Identify which cell holds the provided text, then report its (X, Y) central coordinate. 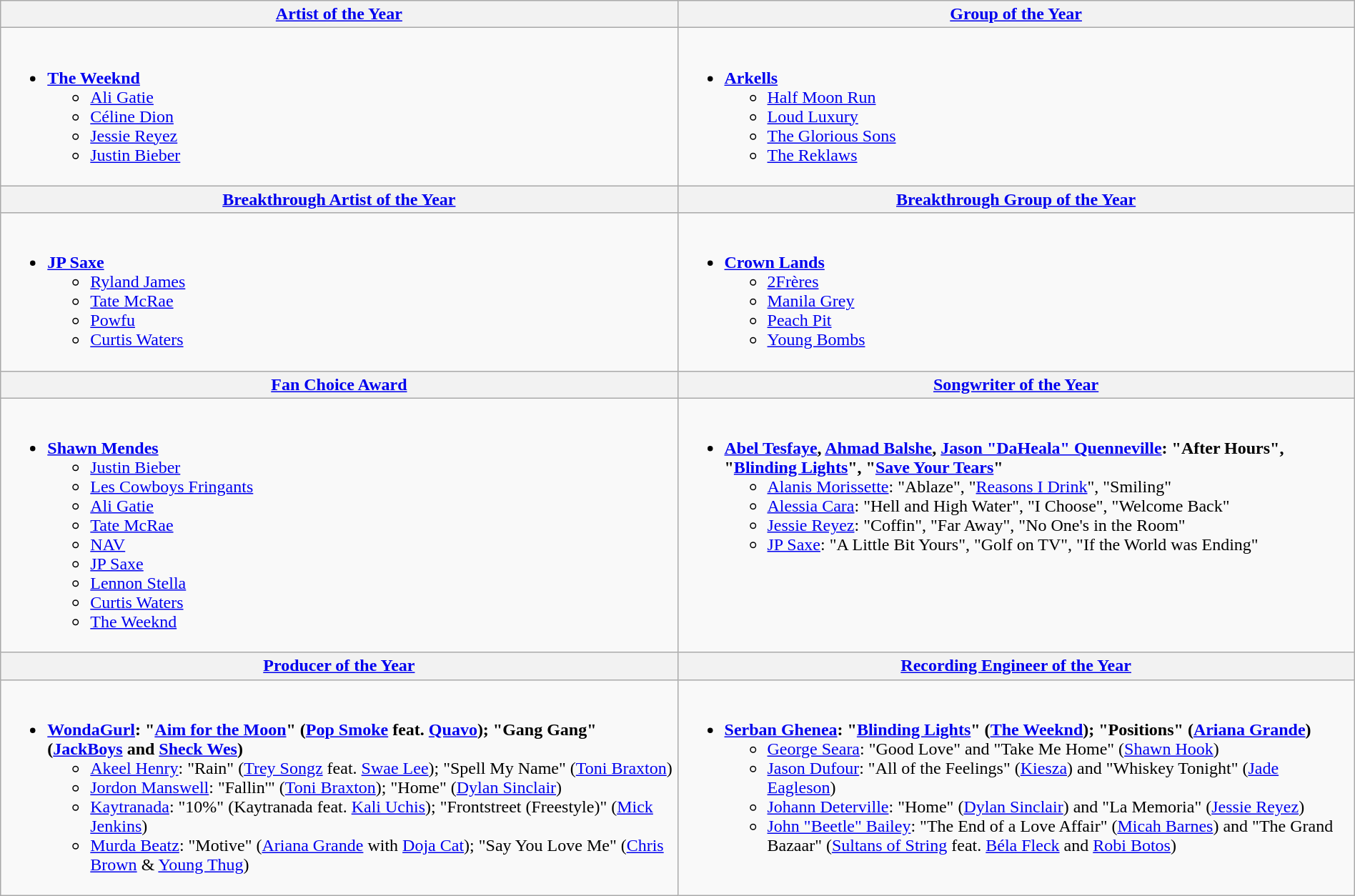
Group of the Year (1016, 14)
Shawn MendesJustin BieberLes Cowboys FringantsAli GatieTate McRaeNAVJP SaxeLennon StellaCurtis WatersThe Weeknd (339, 525)
Breakthrough Group of the Year (1016, 199)
The WeekndAli GatieCéline DionJessie ReyezJustin Bieber (339, 107)
Songwriter of the Year (1016, 384)
Recording Engineer of the Year (1016, 666)
Artist of the Year (339, 14)
Producer of the Year (339, 666)
Crown Lands2FrèresManila GreyPeach PitYoung Bombs (1016, 292)
ArkellsHalf Moon RunLoud LuxuryThe Glorious SonsThe Reklaws (1016, 107)
JP SaxeRyland JamesTate McRaePowfuCurtis Waters (339, 292)
Breakthrough Artist of the Year (339, 199)
Fan Choice Award (339, 384)
